Detect which cell encompasses the target text, then output its (X, Y) center coordinate. 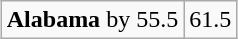
Alabama by 55.5 (92, 19)
61.5 (210, 19)
